Search for the cell housing the specified text and yield its (X, Y) center coordinate. 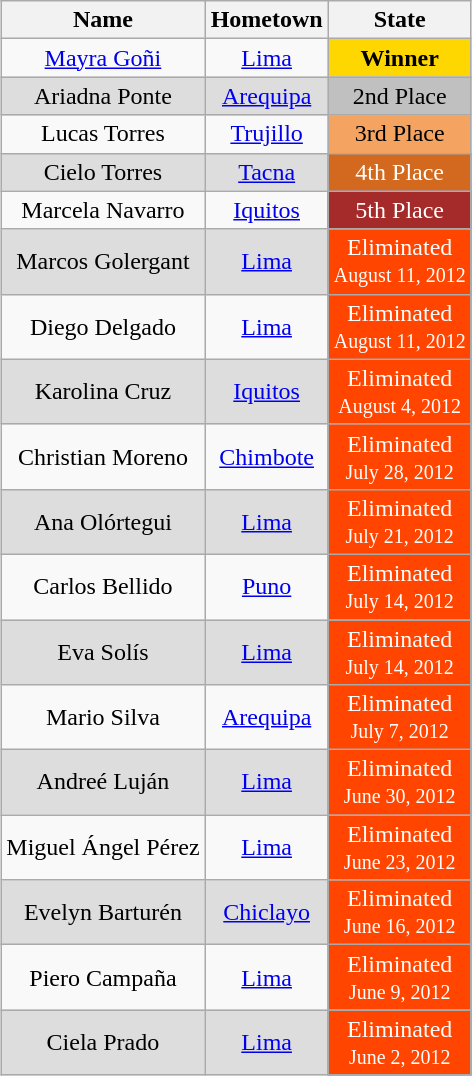
Eliminated July 21, 2012 (400, 522)
Hometown (266, 20)
Chimbote (266, 456)
EliminatedJune 2, 2012 (400, 1042)
Karolina Cruz (103, 392)
Andreé Luján (103, 782)
Trujillo (266, 134)
State (400, 20)
EliminatedJune 9, 2012 (400, 978)
Tacna (266, 172)
Miguel Ángel Pérez (103, 848)
Chiclayo (266, 912)
Carlos Bellido (103, 586)
Mario Silva (103, 718)
Eva Solís (103, 652)
Ana Olórtegui (103, 522)
Eliminated July 28, 2012 (400, 456)
4th Place (400, 172)
Eliminated August 4, 2012 (400, 392)
5th Place (400, 210)
Name (103, 20)
Lucas Torres (103, 134)
Ariadna Ponte (103, 96)
Winner (400, 58)
EliminatedJuly 7, 2012 (400, 718)
Evelyn Barturén (103, 912)
Ciela Prado (103, 1042)
Cielo Torres (103, 172)
EliminatedJune 23, 2012 (400, 848)
Christian Moreno (103, 456)
3rd Place (400, 134)
Puno (266, 586)
Marcos Golergant (103, 262)
Mayra Goñi (103, 58)
Diego Delgado (103, 326)
Piero Campaña (103, 978)
2nd Place (400, 96)
Marcela Navarro (103, 210)
EliminatedJune 30, 2012 (400, 782)
EliminatedJune 16, 2012 (400, 912)
